Extract the [x, y] coordinate from the center of the cell holding the provided text.  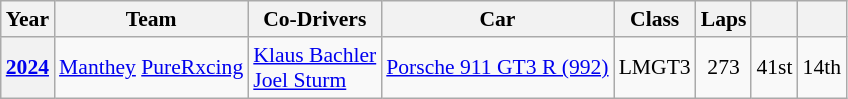
2024 [28, 68]
Year [28, 19]
Porsche 911 GT3 R (992) [497, 68]
41st [774, 68]
Co-Drivers [314, 19]
Laps [724, 19]
Manthey PureRxcing [151, 68]
14th [822, 68]
Klaus Bachler Joel Sturm [314, 68]
LMGT3 [655, 68]
Class [655, 19]
Car [497, 19]
273 [724, 68]
Team [151, 19]
